Pinpoint the cell where the given text exists, returning its [x, y] midpoint coordinate. 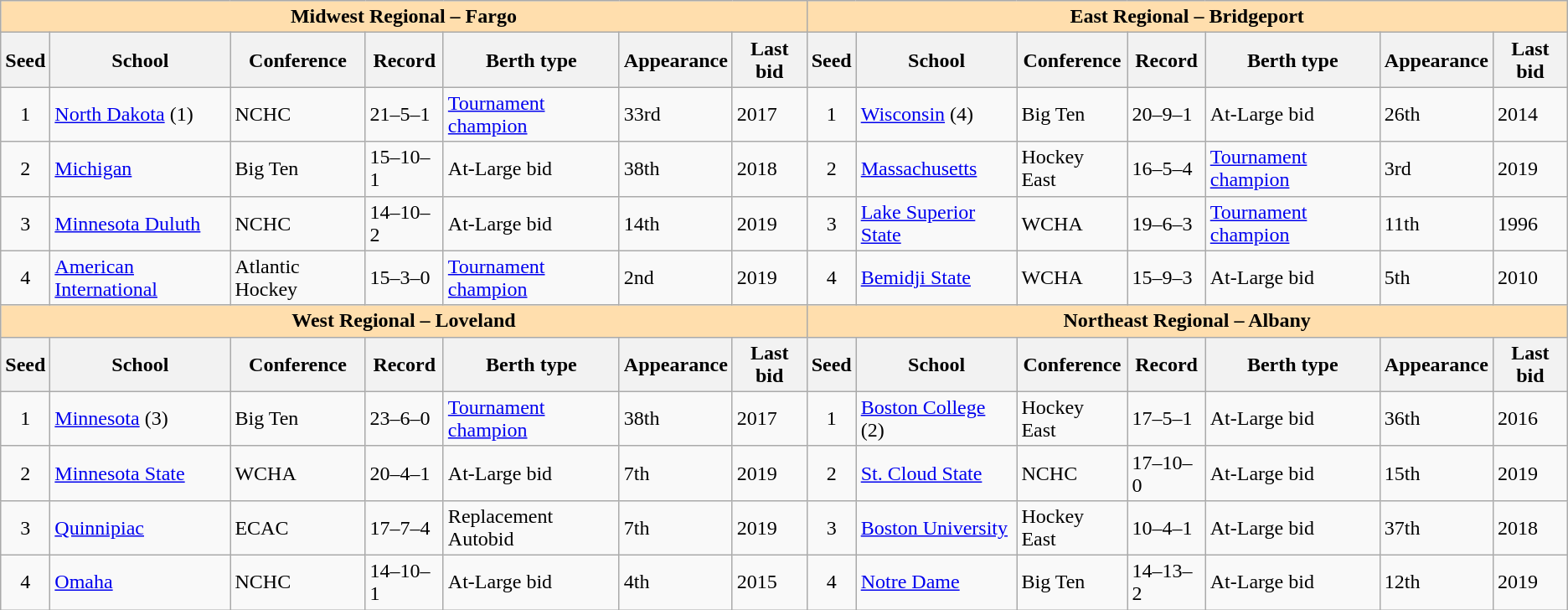
Notre Dame [936, 582]
10–4–1 [1166, 528]
14th [675, 223]
17–5–1 [1166, 419]
19–6–3 [1166, 223]
2014 [1529, 114]
37th [1436, 528]
14–13–2 [1166, 582]
17–10–0 [1166, 473]
14–10–1 [404, 582]
Minnesota Duluth [141, 223]
East Regional – Bridgeport [1187, 17]
16–5–4 [1166, 169]
12th [1436, 582]
36th [1436, 419]
11th [1436, 223]
Northeast Regional – Albany [1187, 321]
Boston University [936, 528]
Atlantic Hockey [298, 278]
Minnesota (3) [141, 419]
2016 [1529, 419]
Omaha [141, 582]
2010 [1529, 278]
Midwest Regional – Fargo [404, 17]
Wisconsin (4) [936, 114]
Minnesota State [141, 473]
14–10–2 [404, 223]
15–10–1 [404, 169]
33rd [675, 114]
St. Cloud State [936, 473]
Replacement Autobid [531, 528]
3rd [1436, 169]
1996 [1529, 223]
4th [675, 582]
17–7–4 [404, 528]
26th [1436, 114]
West Regional – Loveland [404, 321]
20–4–1 [404, 473]
15–3–0 [404, 278]
15th [1436, 473]
Michigan [141, 169]
5th [1436, 278]
20–9–1 [1166, 114]
American International [141, 278]
Massachusetts [936, 169]
2nd [675, 278]
21–5–1 [404, 114]
ECAC [298, 528]
15–9–3 [1166, 278]
2015 [769, 582]
Bemidji State [936, 278]
North Dakota (1) [141, 114]
Boston College (2) [936, 419]
23–6–0 [404, 419]
Quinnipiac [141, 528]
Lake Superior State [936, 223]
